Scan for the cell matching the given text and deliver its [x, y] coordinate at center. 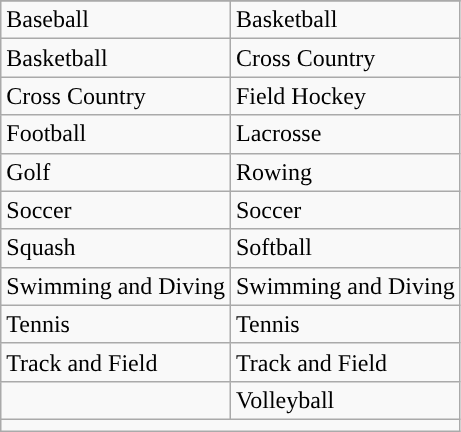
Baseball [116, 20]
Golf [116, 172]
Football [116, 134]
Lacrosse [345, 134]
Volleyball [345, 400]
Rowing [345, 172]
Field Hockey [345, 96]
Squash [116, 248]
Softball [345, 248]
